Return [X, Y] of the center of cell containing provided text 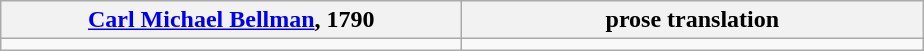
Carl Michael Bellman, 1790 [232, 20]
prose translation [692, 20]
